Search for the cell housing the specified text and yield its (x, y) center coordinate. 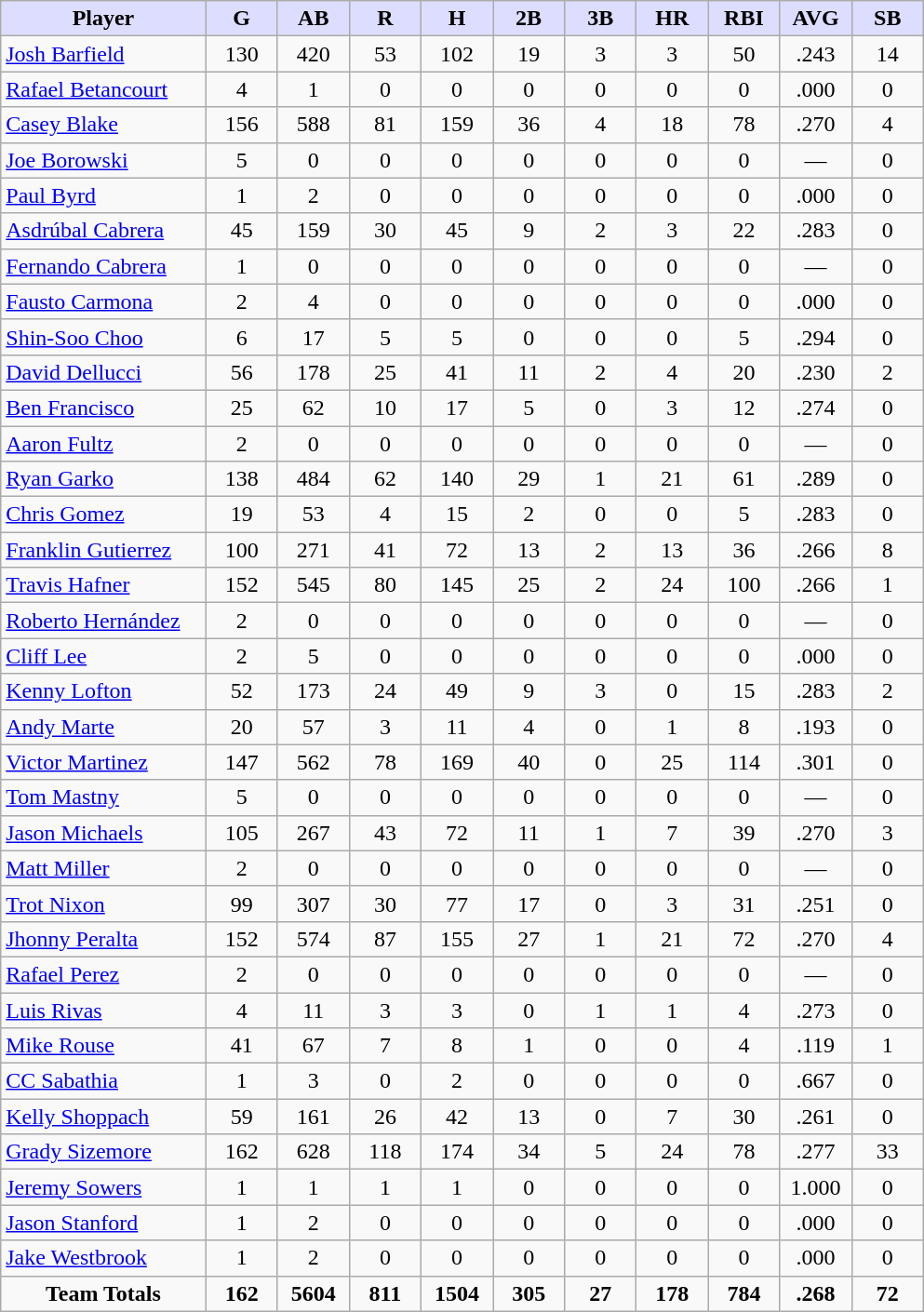
.273 (815, 1010)
174 (456, 1152)
Andy Marte (103, 727)
12 (744, 408)
42 (456, 1117)
Chris Gomez (103, 515)
161 (313, 1117)
Aaron Fultz (103, 444)
Team Totals (103, 1293)
Joe Borowski (103, 160)
.268 (815, 1293)
Roberto Hernández (103, 621)
10 (385, 408)
Trot Nixon (103, 904)
138 (242, 479)
Travis Hafner (103, 585)
59 (242, 1117)
588 (313, 125)
G (242, 19)
628 (313, 1152)
140 (456, 479)
156 (242, 125)
173 (313, 691)
Kelly Shoppach (103, 1117)
56 (242, 372)
Ryan Garko (103, 479)
Ben Francisco (103, 408)
26 (385, 1117)
31 (744, 904)
130 (242, 54)
87 (385, 939)
5604 (313, 1293)
CC Sabathia (103, 1081)
267 (313, 833)
29 (529, 479)
R (385, 19)
102 (456, 54)
2B (529, 19)
39 (744, 833)
.251 (815, 904)
Mike Rouse (103, 1046)
Fausto Carmona (103, 301)
Jason Michaels (103, 833)
18 (672, 125)
AB (313, 19)
Player (103, 19)
1504 (456, 1293)
.667 (815, 1081)
50 (744, 54)
.274 (815, 408)
Fernando Cabrera (103, 266)
99 (242, 904)
.243 (815, 54)
Tom Mastny (103, 797)
Franklin Gutierrez (103, 550)
David Dellucci (103, 372)
Cliff Lee (103, 656)
3B (601, 19)
Jhonny Peralta (103, 939)
34 (529, 1152)
271 (313, 550)
61 (744, 479)
6 (242, 337)
155 (456, 939)
545 (313, 585)
22 (744, 231)
.277 (815, 1152)
49 (456, 691)
Victor Martinez (103, 762)
145 (456, 585)
RBI (744, 19)
Casey Blake (103, 125)
67 (313, 1046)
147 (242, 762)
169 (456, 762)
33 (888, 1152)
307 (313, 904)
.119 (815, 1046)
Rafael Betancourt (103, 89)
80 (385, 585)
14 (888, 54)
Kenny Lofton (103, 691)
484 (313, 479)
811 (385, 1293)
SB (888, 19)
Shin-Soo Choo (103, 337)
40 (529, 762)
Matt Miller (103, 868)
305 (529, 1293)
574 (313, 939)
81 (385, 125)
Jason Stanford (103, 1223)
105 (242, 833)
.261 (815, 1117)
HR (672, 19)
Jeremy Sowers (103, 1187)
52 (242, 691)
114 (744, 762)
118 (385, 1152)
Jake Westbrook (103, 1258)
420 (313, 54)
784 (744, 1293)
Asdrúbal Cabrera (103, 231)
562 (313, 762)
43 (385, 833)
AVG (815, 19)
1.000 (815, 1187)
Rafael Perez (103, 974)
57 (313, 727)
.193 (815, 727)
.294 (815, 337)
Grady Sizemore (103, 1152)
.289 (815, 479)
77 (456, 904)
Paul Byrd (103, 195)
.230 (815, 372)
H (456, 19)
.301 (815, 762)
Josh Barfield (103, 54)
Luis Rivas (103, 1010)
